Provide the (X, Y) coordinate of the cell's center where the given text is located.  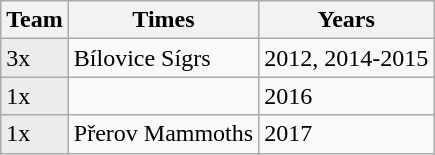
2012, 2014-2015 (346, 58)
Times (163, 20)
2017 (346, 134)
2016 (346, 96)
Bílovice Sígrs (163, 58)
3x (35, 58)
Team (35, 20)
Years (346, 20)
Přerov Mammoths (163, 134)
